Detect which cell encompasses the target text, then output its [X, Y] center coordinate. 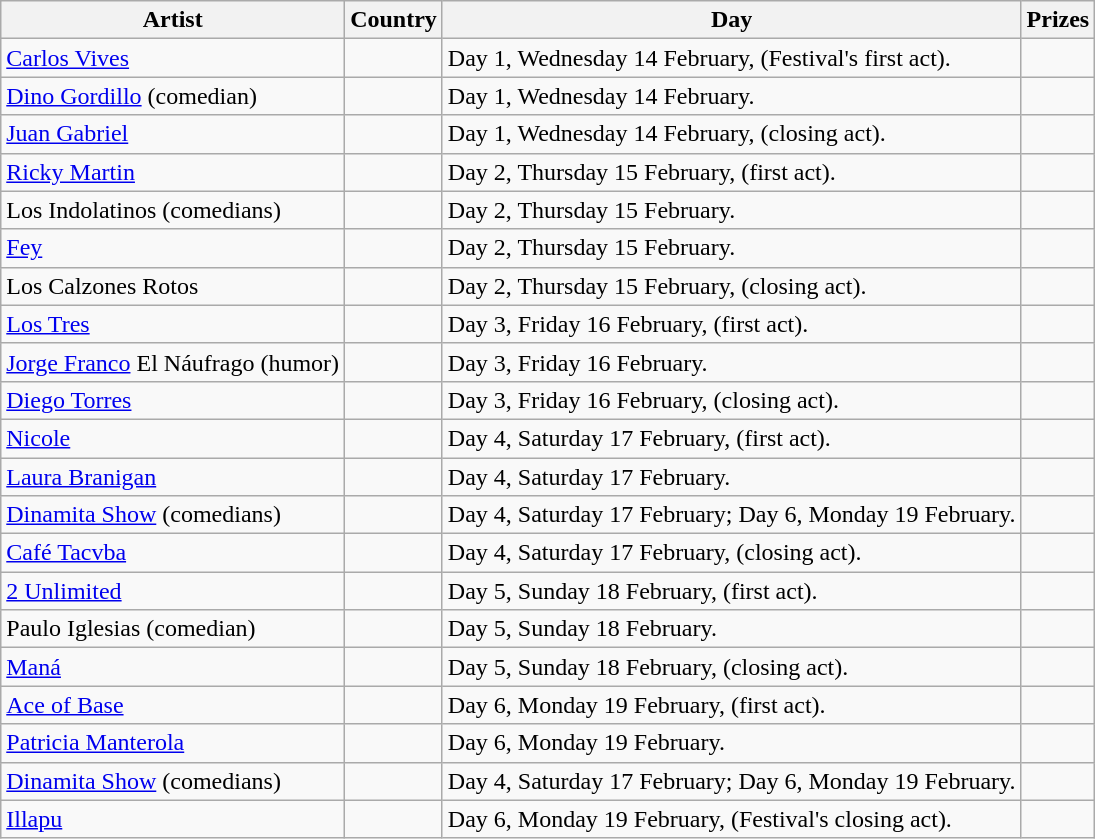
Dino Gordillo (comedian) [173, 96]
2 Unlimited [173, 591]
Paulo Iglesias (comedian) [173, 629]
Prizes [1058, 20]
Day 2, Thursday 15 February, (closing act). [732, 286]
Illapu [173, 819]
Day 5, Sunday 18 February, (first act). [732, 591]
Laura Branigan [173, 477]
Café Tacvba [173, 553]
Day 5, Sunday 18 February, (closing act). [732, 667]
Nicole [173, 438]
Maná [173, 667]
Ricky Martin [173, 172]
Day 6, Monday 19 February, (first act). [732, 705]
Day 4, Saturday 17 February, (closing act). [732, 553]
Jorge Franco El Náufrago (humor) [173, 362]
Patricia Manterola [173, 743]
Day 5, Sunday 18 February. [732, 629]
Day 3, Friday 16 February, (closing act). [732, 400]
Diego Torres [173, 400]
Los Tres [173, 324]
Carlos Vives [173, 58]
Day [732, 20]
Fey [173, 248]
Country [394, 20]
Day 6, Monday 19 February. [732, 743]
Day 3, Friday 16 February. [732, 362]
Day 3, Friday 16 February, (first act). [732, 324]
Day 6, Monday 19 February, (Festival's closing act). [732, 819]
Day 1, Wednesday 14 February, (Festival's first act). [732, 58]
Los Indolatinos (comedians) [173, 210]
Ace of Base [173, 705]
Juan Gabriel [173, 134]
Day 4, Saturday 17 February. [732, 477]
Day 4, Saturday 17 February, (first act). [732, 438]
Day 1, Wednesday 14 February, (closing act). [732, 134]
Los Calzones Rotos [173, 286]
Artist [173, 20]
Day 1, Wednesday 14 February. [732, 96]
Day 2, Thursday 15 February, (first act). [732, 172]
